For the text-containing cell, return its midpoint in [X, Y] coordinate format. 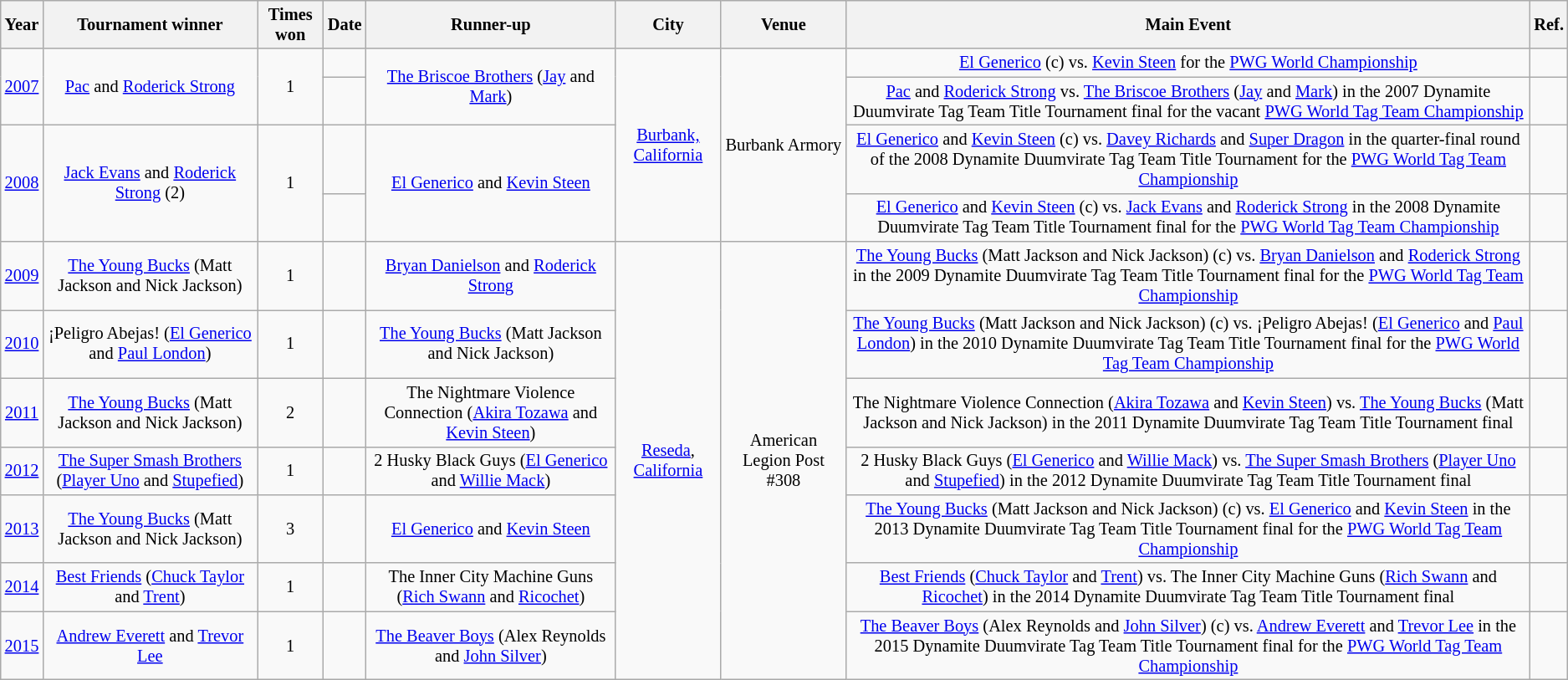
Jack Evans and Roderick Strong (2) [150, 182]
Times won [291, 24]
2009 [22, 276]
Main Event [1187, 24]
Best Friends (Chuck Taylor and Trent) [150, 587]
2012 [22, 471]
Burbank, California [667, 146]
3 [291, 529]
2007 [22, 87]
2 Husky Black Guys (El Generico and Willie Mack) [490, 471]
Pac and Roderick Strong [150, 87]
Ref. [1549, 24]
2013 [22, 529]
Tournament winner [150, 24]
Venue [784, 24]
Runner-up [490, 24]
El Generico (c) vs. Kevin Steen for the PWG World Championship [1187, 63]
2015 [22, 646]
Year [22, 24]
Andrew Everett and Trevor Lee [150, 646]
2014 [22, 587]
The Beaver Boys (Alex Reynolds and John Silver) [490, 646]
Bryan Danielson and Roderick Strong [490, 276]
2008 [22, 182]
The Briscoe Brothers (Jay and Mark) [490, 87]
The Nightmare Violence Connection (Akira Tozawa and Kevin Steen) [490, 412]
The Super Smash Brothers (Player Uno and Stupefied) [150, 471]
¡Peligro Abejas! (El Generico and Paul London) [150, 344]
Reseda, California [667, 461]
American Legion Post #308 [784, 461]
The Inner City Machine Guns (Rich Swann and Ricochet) [490, 587]
City [667, 24]
Burbank Armory [784, 146]
2010 [22, 344]
Date [345, 24]
2 [291, 412]
2011 [22, 412]
